Provide the (X, Y) coordinate of the cell's center where the given text is located.  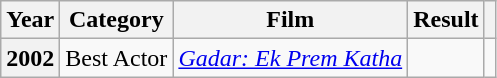
Film (290, 20)
2002 (30, 58)
Gadar: Ek Prem Katha (290, 58)
Category (116, 20)
Year (30, 20)
Best Actor (116, 58)
Result (446, 20)
